For the text-containing cell, return its midpoint in [x, y] coordinate format. 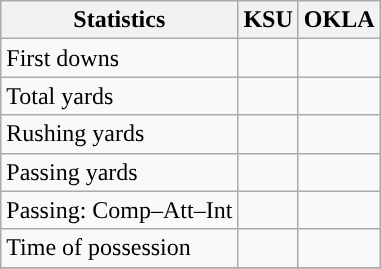
Statistics [120, 20]
Total yards [120, 96]
Passing yards [120, 172]
OKLA [339, 20]
Time of possession [120, 248]
Passing: Comp–Att–Int [120, 210]
First downs [120, 58]
Rushing yards [120, 134]
KSU [268, 20]
